Provide the (X, Y) coordinate of the cell's center where the given text is located.  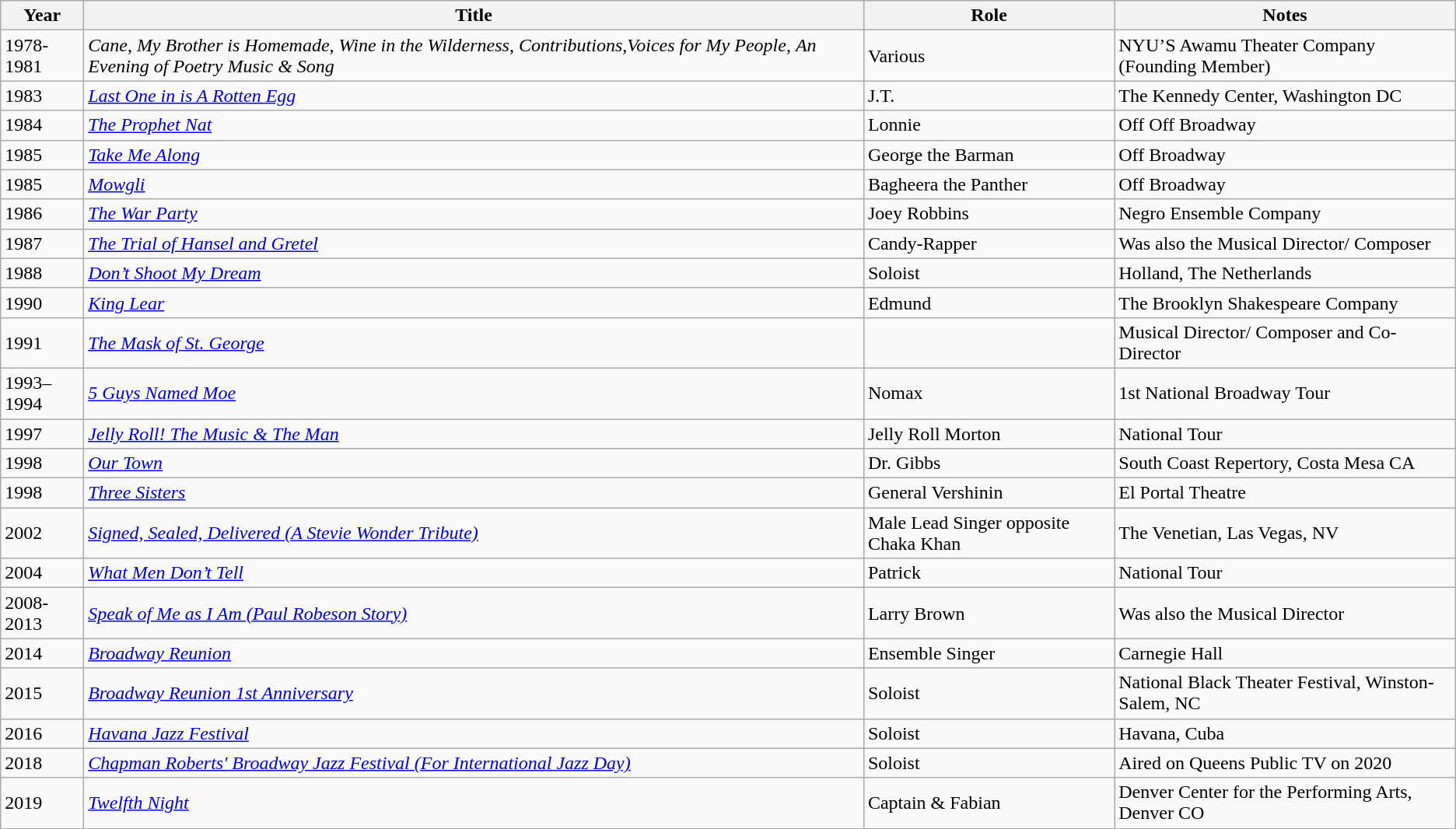
1990 (42, 303)
Ensemble Singer (989, 653)
Broadway Reunion (474, 653)
1988 (42, 273)
2014 (42, 653)
Negro Ensemble Company (1285, 214)
1997 (42, 433)
1986 (42, 214)
1978-1981 (42, 56)
1993–1994 (42, 394)
Captain & Fabian (989, 803)
South Coast Repertory, Costa Mesa CA (1285, 463)
Don’t Shoot My Dream (474, 273)
Year (42, 16)
1987 (42, 243)
The Trial of Hansel and Gretel (474, 243)
Candy-Rapper (989, 243)
Edmund (989, 303)
Our Town (474, 463)
1st National Broadway Tour (1285, 394)
National Black Theater Festival, Winston-Salem, NC (1285, 694)
Havana Jazz Festival (474, 733)
2015 (42, 694)
The Kennedy Center, Washington DC (1285, 96)
1991 (42, 342)
2008-2013 (42, 613)
Broadway Reunion 1st Anniversary (474, 694)
Twelfth Night (474, 803)
Off Off Broadway (1285, 125)
Jelly Roll Morton (989, 433)
El Portal Theatre (1285, 493)
Various (989, 56)
Role (989, 16)
Holland, The Netherlands (1285, 273)
5 Guys Named Moe (474, 394)
The Venetian, Las Vegas, NV (1285, 533)
Title (474, 16)
Notes (1285, 16)
The War Party (474, 214)
General Vershinin (989, 493)
Patrick (989, 573)
Cane, My Brother is Homemade, Wine in the Wilderness, Contributions,Voices for My People, An Evening of Poetry Music & Song (474, 56)
King Lear (474, 303)
2018 (42, 763)
Bagheera the Panther (989, 184)
Carnegie Hall (1285, 653)
The Brooklyn Shakespeare Company (1285, 303)
Musical Director/ Composer and Co-Director (1285, 342)
George the Barman (989, 155)
The Mask of St. George (474, 342)
Havana, Cuba (1285, 733)
2002 (42, 533)
NYU’S Awamu Theater Company (Founding Member) (1285, 56)
The Prophet Nat (474, 125)
Three Sisters (474, 493)
1983 (42, 96)
2016 (42, 733)
Mowgli (474, 184)
Denver Center for the Performing Arts, Denver CO (1285, 803)
Male Lead Singer opposite Chaka Khan (989, 533)
Joey Robbins (989, 214)
Larry Brown (989, 613)
Jelly Roll! The Music & The Man (474, 433)
Dr. Gibbs (989, 463)
Speak of Me as I Am (Paul Robeson Story) (474, 613)
Lonnie (989, 125)
J.T. (989, 96)
Last One in is A Rotten Egg (474, 96)
Aired on Queens Public TV on 2020 (1285, 763)
2004 (42, 573)
2019 (42, 803)
Nomax (989, 394)
1984 (42, 125)
Signed, Sealed, Delivered (A Stevie Wonder Tribute) (474, 533)
What Men Don’t Tell (474, 573)
Was also the Musical Director (1285, 613)
Chapman Roberts' Broadway Jazz Festival (For International Jazz Day) (474, 763)
Take Me Along (474, 155)
Was also the Musical Director/ Composer (1285, 243)
